Capture the cell that displays the provided text and extract its [x, y] central coordinate. 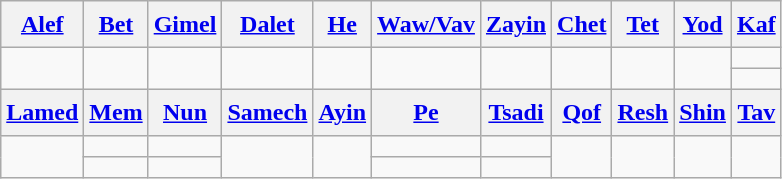
Samech [268, 112]
Qof [582, 112]
Nun [185, 112]
Chet [582, 24]
Tet [643, 24]
Resh [643, 112]
Tav [756, 112]
Tsadi [516, 112]
Gimel [185, 24]
Lamed [42, 112]
Shin [703, 112]
Alef [42, 24]
Zayin [516, 24]
Kaf [756, 24]
He [342, 24]
Bet [116, 24]
Ayin [342, 112]
Yod [703, 24]
Waw/Vav [426, 24]
Pe [426, 112]
Dalet [268, 24]
Mem [116, 112]
